Locate the cell with the specified text and output its (X, Y) center coordinate. 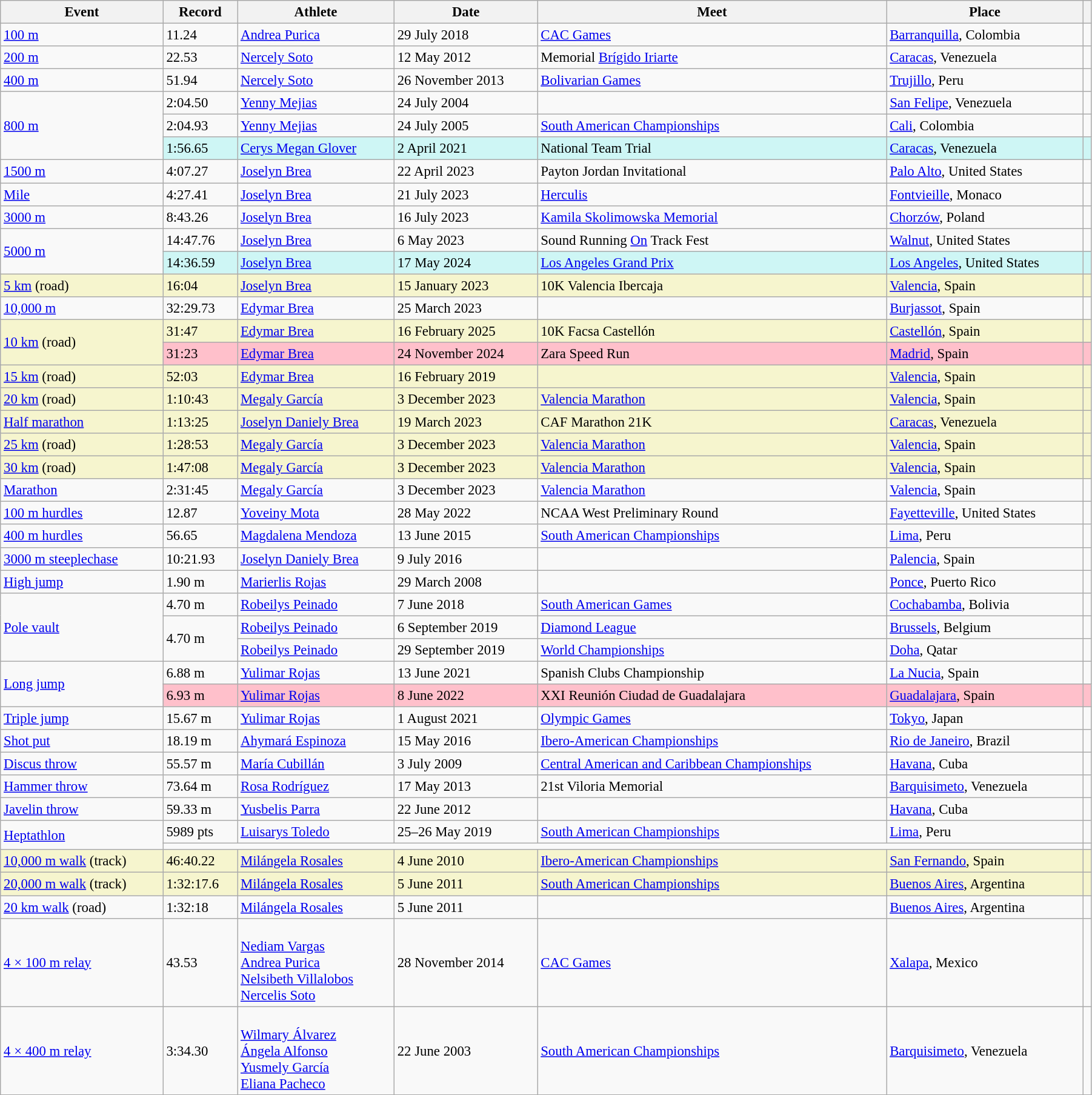
3000 m steeplechase (82, 559)
Tokyo, Japan (985, 718)
2 April 2021 (465, 148)
Madrid, Spain (985, 354)
18.19 m (200, 741)
12 May 2012 (465, 58)
Magdalena Mendoza (316, 536)
Rosa Rodríguez (316, 787)
5989 pts (200, 832)
La Nucia, Spain (985, 673)
1:32:18 (200, 907)
Sound Running On Track Fest (712, 240)
56.65 (200, 536)
NCAA West Preliminary Round (712, 513)
Ahymará Espinoza (316, 741)
Doha, Qatar (985, 650)
Long jump (82, 684)
4 × 100 m relay (82, 962)
6 September 2019 (465, 627)
Triple jump (82, 718)
4 × 400 m relay (82, 1051)
46:40.22 (200, 861)
Date (465, 12)
Palo Alto, United States (985, 171)
World Championships (712, 650)
5 km (road) (82, 285)
Memorial Brígido Iriarte (712, 58)
Zara Speed Run (712, 354)
8 June 2022 (465, 696)
10 km (road) (82, 342)
High jump (82, 582)
32:29.73 (200, 308)
2:04.50 (200, 103)
25–26 May 2019 (465, 832)
María Cubillán (316, 764)
22.53 (200, 58)
Fontvieille, Monaco (985, 195)
1:32:17.6 (200, 884)
Event (82, 12)
43.53 (200, 962)
22 June 2012 (465, 810)
Hammer throw (82, 787)
22 April 2023 (465, 171)
21st Viloria Memorial (712, 787)
15 km (road) (82, 376)
11.24 (200, 35)
6.88 m (200, 673)
Barranquilla, Colombia (985, 35)
21 July 2023 (465, 195)
8:43.26 (200, 217)
Bolivarian Games (712, 81)
15 May 2016 (465, 741)
4 June 2010 (465, 861)
10K Facsa Castellón (712, 331)
16 February 2025 (465, 331)
6.93 m (200, 696)
Pole vault (82, 627)
16 July 2023 (465, 217)
28 May 2022 (465, 513)
400 m (82, 81)
52:03 (200, 376)
29 September 2019 (465, 650)
10:21.93 (200, 559)
7 June 2018 (465, 604)
10,000 m walk (track) (82, 861)
Wilmary ÁlvarezÁngela AlfonsoYusmely GarcíaEliana Pacheco (316, 1051)
Cochabamba, Bolivia (985, 604)
Yusbelis Parra (316, 810)
1:13:25 (200, 422)
1 August 2021 (465, 718)
25 March 2023 (465, 308)
San Felipe, Venezuela (985, 103)
20 km walk (road) (82, 907)
24 July 2004 (465, 103)
24 July 2005 (465, 126)
Herculis (712, 195)
73.64 m (200, 787)
17 May 2013 (465, 787)
Spanish Clubs Championship (712, 673)
Olympic Games (712, 718)
10,000 m (82, 308)
5000 m (82, 251)
2:04.93 (200, 126)
San Fernando, Spain (985, 861)
22 June 2003 (465, 1051)
Luisarys Toledo (316, 832)
1500 m (82, 171)
Los Angeles Grand Prix (712, 262)
Cali, Colombia (985, 126)
CAF Marathon 21K (712, 422)
6 May 2023 (465, 240)
XXI Reunión Ciudad de Guadalajara (712, 696)
Meet (712, 12)
Half marathon (82, 422)
1:47:08 (200, 468)
20 km (road) (82, 399)
Place (985, 12)
100 m (82, 35)
12.87 (200, 513)
14:47.76 (200, 240)
Chorzów, Poland (985, 217)
1.90 m (200, 582)
Trujillo, Peru (985, 81)
Javelin throw (82, 810)
Kamila Skolimowska Memorial (712, 217)
28 November 2014 (465, 962)
29 July 2018 (465, 35)
31:47 (200, 331)
2:31:45 (200, 490)
Palencia, Spain (985, 559)
Central American and Caribbean Championships (712, 764)
Discus throw (82, 764)
National Team Trial (712, 148)
1:10:43 (200, 399)
9 July 2016 (465, 559)
Rio de Janeiro, Brazil (985, 741)
24 November 2024 (465, 354)
Guadalajara, Spain (985, 696)
Nediam VargasAndrea PuricaNelsibeth VillalobosNercelis Soto (316, 962)
51.94 (200, 81)
31:23 (200, 354)
Andrea Purica (316, 35)
16:04 (200, 285)
30 km (road) (82, 468)
Walnut, United States (985, 240)
55.57 m (200, 764)
3000 m (82, 217)
Burjassot, Spain (985, 308)
10K Valencia Ibercaja (712, 285)
13 June 2015 (465, 536)
4:27.41 (200, 195)
3 July 2009 (465, 764)
South American Games (712, 604)
Heptathlon (82, 835)
1:28:53 (200, 445)
800 m (82, 126)
Payton Jordan Invitational (712, 171)
Xalapa, Mexico (985, 962)
19 March 2023 (465, 422)
29 March 2008 (465, 582)
1:56.65 (200, 148)
3:34.30 (200, 1051)
26 November 2013 (465, 81)
Record (200, 12)
200 m (82, 58)
13 June 2021 (465, 673)
Los Angeles, United States (985, 262)
Cerys Megan Glover (316, 148)
59.33 m (200, 810)
Mile (82, 195)
Castellón, Spain (985, 331)
Athlete (316, 12)
17 May 2024 (465, 262)
Marathon (82, 490)
Ponce, Puerto Rico (985, 582)
20,000 m walk (track) (82, 884)
Diamond League (712, 627)
16 February 2019 (465, 376)
25 km (road) (82, 445)
400 m hurdles (82, 536)
Marierlis Rojas (316, 582)
14:36.59 (200, 262)
Yoveiny Mota (316, 513)
15 January 2023 (465, 285)
100 m hurdles (82, 513)
4:07.27 (200, 171)
Fayetteville, United States (985, 513)
Shot put (82, 741)
Brussels, Belgium (985, 627)
15.67 m (200, 718)
